Identify which cell holds the provided text, then report its [X, Y] central coordinate. 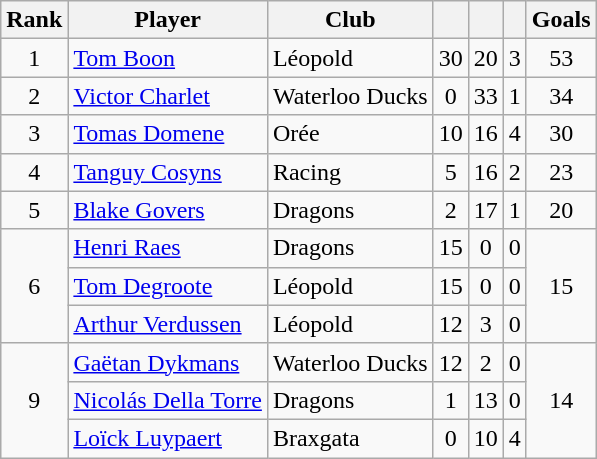
6 [34, 286]
Nicolás Della Torre [168, 400]
14 [561, 400]
Tom Degroote [168, 286]
Tom Boon [168, 58]
Tomas Domene [168, 134]
Player [168, 20]
9 [34, 400]
Henri Raes [168, 248]
33 [486, 96]
17 [486, 210]
34 [561, 96]
Gaëtan Dykmans [168, 362]
53 [561, 58]
Racing [350, 172]
Orée [350, 134]
Rank [34, 20]
Victor Charlet [168, 96]
Tanguy Cosyns [168, 172]
Goals [561, 20]
Braxgata [350, 438]
13 [486, 400]
23 [561, 172]
Club [350, 20]
Loïck Luypaert [168, 438]
Blake Govers [168, 210]
Arthur Verdussen [168, 324]
